Detect which cell encompasses the target text, then output its [x, y] center coordinate. 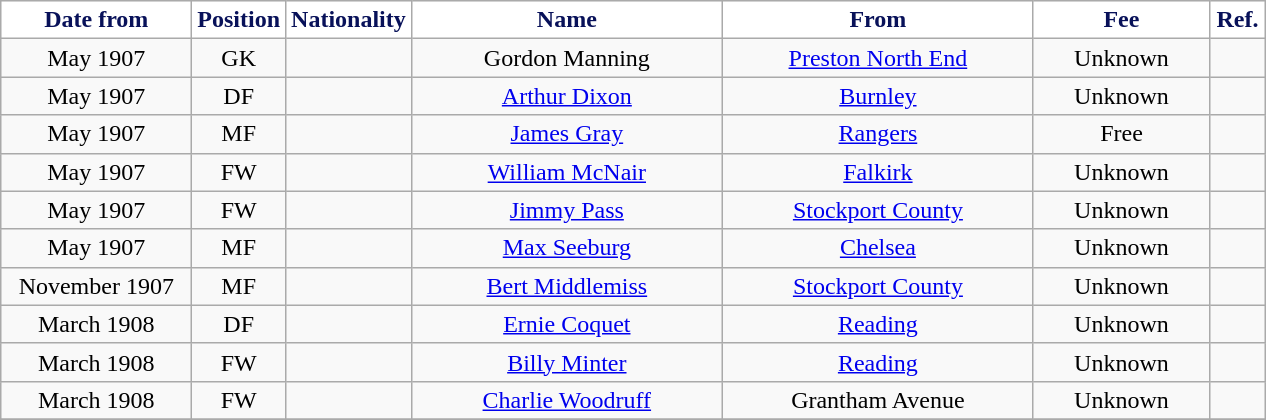
Arthur Dixon [566, 96]
Name [566, 20]
Position [239, 20]
Ref. [1237, 20]
Bert Middlemiss [566, 286]
William McNair [566, 172]
Billy Minter [566, 362]
Gordon Manning [566, 58]
Grantham Avenue [878, 400]
Date from [96, 20]
Jimmy Pass [566, 210]
November 1907 [96, 286]
Rangers [878, 134]
Burnley [878, 96]
Charlie Woodruff [566, 400]
Preston North End [878, 58]
Falkirk [878, 172]
Free [1121, 134]
GK [239, 58]
From [878, 20]
Chelsea [878, 248]
James Gray [566, 134]
Fee [1121, 20]
Max Seeburg [566, 248]
Ernie Coquet [566, 324]
Nationality [349, 20]
